Locate the cell with the specified text and output its (X, Y) center coordinate. 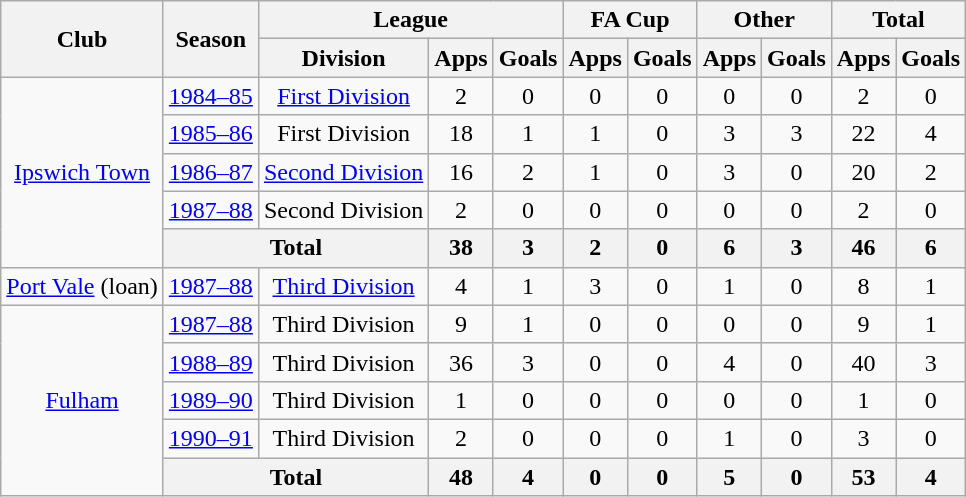
5 (729, 477)
1989–90 (210, 400)
League (410, 20)
8 (863, 286)
22 (863, 134)
53 (863, 477)
Fulham (82, 400)
20 (863, 172)
36 (461, 362)
Club (82, 39)
Season (210, 39)
38 (461, 248)
16 (461, 172)
FA Cup (630, 20)
1984–85 (210, 96)
Ipswich Town (82, 172)
1990–91 (210, 438)
1988–89 (210, 362)
18 (461, 134)
1986–87 (210, 172)
1985–86 (210, 134)
Division (343, 58)
Other (764, 20)
Port Vale (loan) (82, 286)
46 (863, 248)
40 (863, 362)
48 (461, 477)
